Return the (X, Y) coordinate for the center point of the cell that contains the specified text.  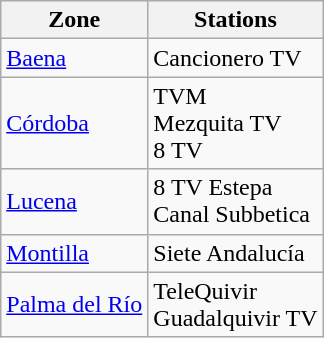
Córdoba (74, 123)
TeleQuivirGuadalquivir TV (236, 304)
Stations (236, 20)
Lucena (74, 202)
Montilla (74, 253)
Zone (74, 20)
Cancionero TV (236, 58)
Palma del Río (74, 304)
8 TV EstepaCanal Subbetica (236, 202)
Baena (74, 58)
Siete Andalucía (236, 253)
TVMMezquita TV8 TV (236, 123)
